Find where the given text appears and provide that cell's center as [X, Y] coordinate. 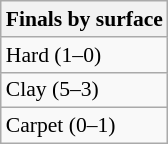
Clay (5–3) [84, 90]
Hard (1–0) [84, 55]
Finals by surface [84, 19]
Carpet (0–1) [84, 126]
